Pinpoint the cell where the given text exists, returning its (x, y) midpoint coordinate. 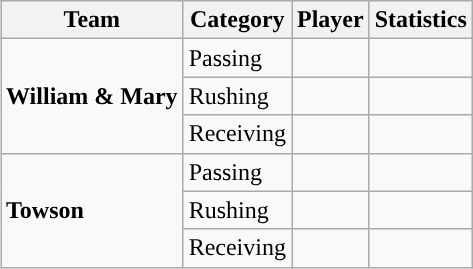
Category (237, 20)
Towson (92, 210)
Player (331, 20)
William & Mary (92, 96)
Statistics (420, 20)
Team (92, 20)
